Pinpoint the cell where the given text exists, returning its [X, Y] midpoint coordinate. 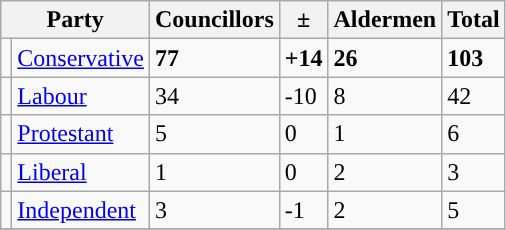
Councillors [215, 20]
Liberal [81, 172]
42 [474, 96]
Conservative [81, 58]
103 [474, 58]
-1 [304, 210]
8 [385, 96]
26 [385, 58]
77 [215, 58]
34 [215, 96]
-10 [304, 96]
Protestant [81, 134]
Total [474, 20]
Labour [81, 96]
6 [474, 134]
Aldermen [385, 20]
Party [76, 20]
Independent [81, 210]
± [304, 20]
+14 [304, 58]
